Extract the [X, Y] coordinate from the center of the cell holding the provided text.  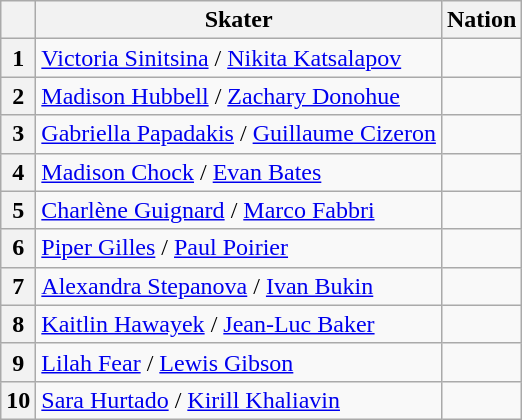
10 [18, 400]
Kaitlin Hawayek / Jean-Luc Baker [239, 324]
4 [18, 172]
Madison Chock / Evan Bates [239, 172]
Lilah Fear / Lewis Gibson [239, 362]
8 [18, 324]
Charlène Guignard / Marco Fabbri [239, 210]
9 [18, 362]
1 [18, 58]
Piper Gilles / Paul Poirier [239, 248]
2 [18, 96]
Victoria Sinitsina / Nikita Katsalapov [239, 58]
5 [18, 210]
7 [18, 286]
Madison Hubbell / Zachary Donohue [239, 96]
6 [18, 248]
Gabriella Papadakis / Guillaume Cizeron [239, 134]
Sara Hurtado / Kirill Khaliavin [239, 400]
Skater [239, 20]
3 [18, 134]
Nation [481, 20]
Alexandra Stepanova / Ivan Bukin [239, 286]
